Capture the cell that displays the provided text and extract its [X, Y] central coordinate. 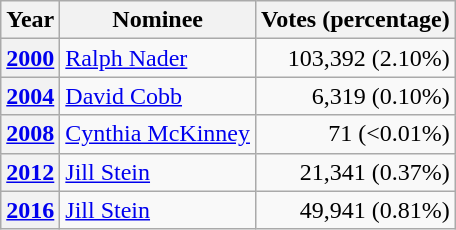
2012 [30, 172]
Cynthia McKinney [158, 134]
Nominee [158, 20]
Year [30, 20]
2000 [30, 58]
2008 [30, 134]
David Cobb [158, 96]
2016 [30, 210]
71 (<0.01%) [356, 134]
6,319 (0.10%) [356, 96]
Votes (percentage) [356, 20]
49,941 (0.81%) [356, 210]
21,341 (0.37%) [356, 172]
2004 [30, 96]
Ralph Nader [158, 58]
103,392 (2.10%) [356, 58]
